Extract the [x, y] coordinate from the center of the cell holding the provided text.  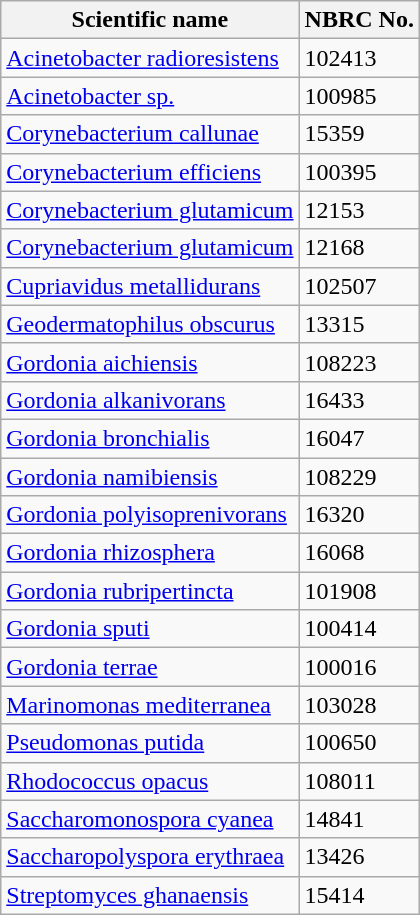
Acinetobacter sp. [150, 96]
100414 [359, 629]
Cupriavidus metallidurans [150, 286]
100985 [359, 96]
Geodermatophilus obscurus [150, 324]
12168 [359, 248]
Corynebacterium callunae [150, 134]
Gordonia bronchialis [150, 438]
NBRC No. [359, 20]
12153 [359, 210]
100395 [359, 172]
15359 [359, 134]
103028 [359, 705]
100016 [359, 667]
Scientific name [150, 20]
Gordonia terrae [150, 667]
Rhodococcus opacus [150, 781]
16433 [359, 400]
Streptomyces ghanaensis [150, 895]
Saccharomonospora cyanea [150, 819]
Saccharopolyspora erythraea [150, 857]
108229 [359, 477]
13426 [359, 857]
Pseudomonas putida [150, 743]
Gordonia polyisoprenivorans [150, 515]
102507 [359, 286]
15414 [359, 895]
Acinetobacter radioresistens [150, 58]
13315 [359, 324]
Marinomonas mediterranea [150, 705]
Gordonia namibiensis [150, 477]
16068 [359, 553]
Corynebacterium efficiens [150, 172]
16320 [359, 515]
100650 [359, 743]
Gordonia sputi [150, 629]
Gordonia aichiensis [150, 362]
108223 [359, 362]
14841 [359, 819]
102413 [359, 58]
Gordonia alkanivorans [150, 400]
108011 [359, 781]
101908 [359, 591]
Gordonia rubripertincta [150, 591]
16047 [359, 438]
Gordonia rhizosphera [150, 553]
